Search for the cell housing the specified text and yield its [x, y] center coordinate. 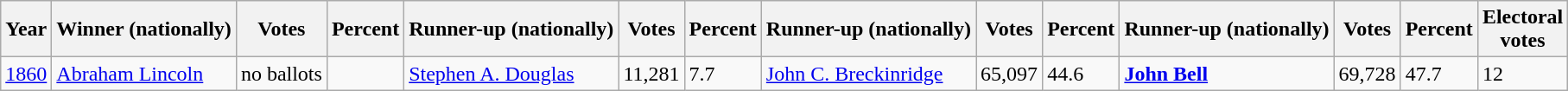
Stephen A. Douglas [511, 74]
65,097 [1009, 74]
no ballots [282, 74]
12 [1522, 74]
John Bell [1227, 74]
Winner (nationally) [144, 29]
1860 [26, 74]
Abraham Lincoln [144, 74]
11,281 [651, 74]
7.7 [722, 74]
69,728 [1367, 74]
47.7 [1439, 74]
Electoralvotes [1522, 29]
44.6 [1082, 74]
Year [26, 29]
John C. Breckinridge [868, 74]
